From the cell containing the given text, extract its center point as [X, Y] coordinate. 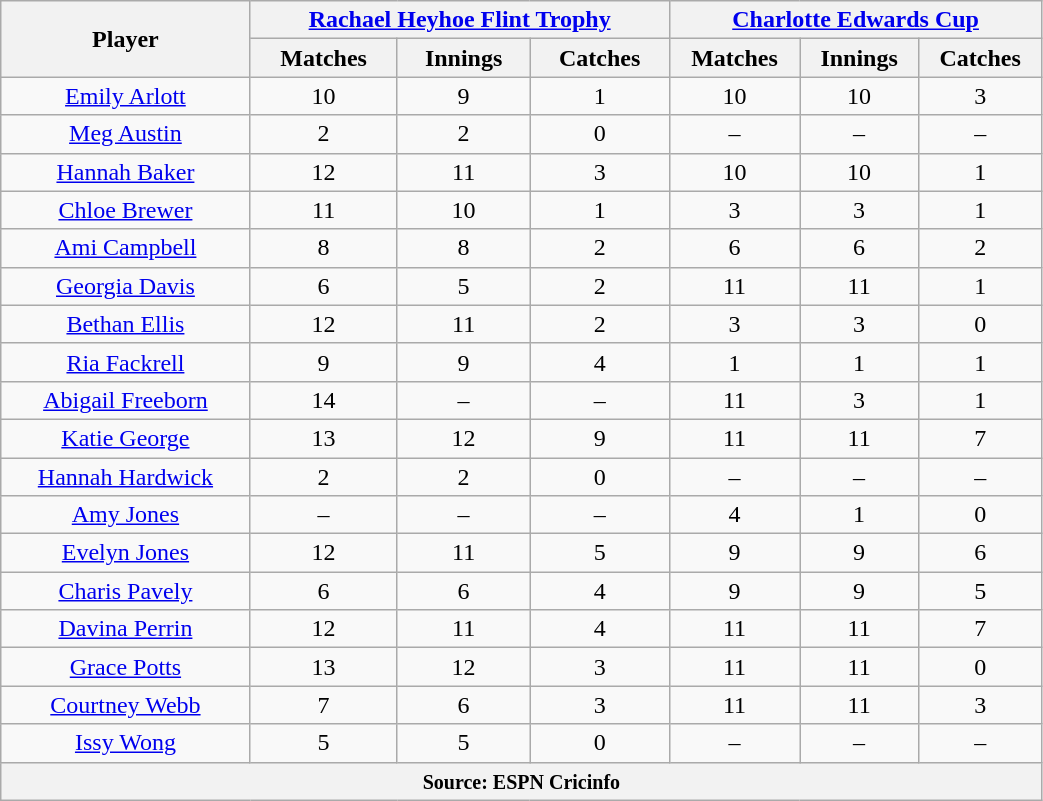
Charlotte Edwards Cup [856, 20]
Katie George [126, 438]
Charis Pavely [126, 591]
Issy Wong [126, 743]
Courtney Webb [126, 705]
Grace Potts [126, 667]
Meg Austin [126, 134]
Ria Fackrell [126, 362]
Evelyn Jones [126, 553]
Player [126, 39]
Abigail Freeborn [126, 400]
Chloe Brewer [126, 210]
Hannah Baker [126, 172]
Emily Arlott [126, 96]
Amy Jones [126, 515]
Georgia Davis [126, 286]
Rachael Heyhoe Flint Trophy [460, 20]
Source: ESPN Cricinfo [522, 781]
Bethan Ellis [126, 324]
Hannah Hardwick [126, 477]
Ami Campbell [126, 248]
14 [324, 400]
Davina Perrin [126, 629]
